Pinpoint the cell where the given text exists, returning its [X, Y] midpoint coordinate. 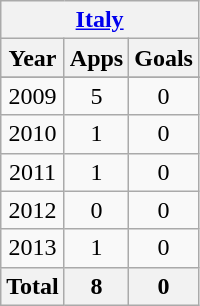
2010 [33, 134]
2013 [33, 248]
2011 [33, 172]
5 [96, 96]
Goals [164, 58]
Total [33, 286]
Italy [100, 20]
2012 [33, 210]
Apps [96, 58]
Year [33, 58]
8 [96, 286]
2009 [33, 96]
